Output the [x, y] coordinate of the center of the cell containing the given text.  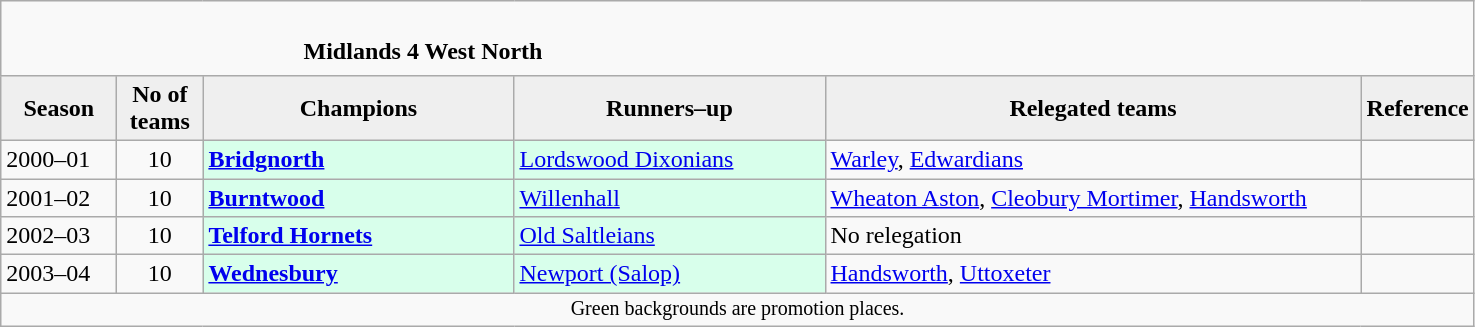
Newport (Salop) [670, 274]
Season [59, 108]
2003–04 [59, 274]
No relegation [1093, 236]
Telford Hornets [358, 236]
Burntwood [358, 197]
2001–02 [59, 197]
Wednesbury [358, 274]
Wheaton Aston, Cleobury Mortimer, Handsworth [1093, 197]
Green backgrounds are promotion places. [738, 310]
Lordswood Dixonians [670, 159]
2000–01 [59, 159]
Willenhall [670, 197]
Relegated teams [1093, 108]
Champions [358, 108]
Handsworth, Uttoxeter [1093, 274]
Runners–up [670, 108]
2002–03 [59, 236]
Reference [1418, 108]
Bridgnorth [358, 159]
Warley, Edwardians [1093, 159]
No of teams [160, 108]
Old Saltleians [670, 236]
